Locate the cell with the specified text and output its (X, Y) center coordinate. 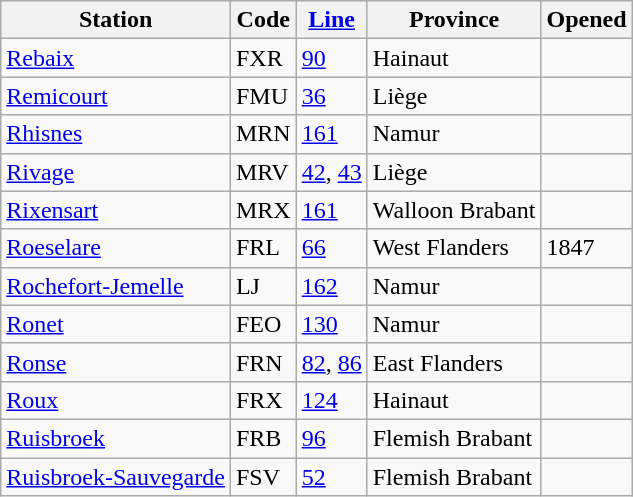
MRN (263, 134)
West Flanders (454, 248)
82, 86 (332, 362)
52 (332, 477)
36 (332, 96)
Rivage (116, 172)
Line (332, 20)
MRV (263, 172)
162 (332, 286)
90 (332, 58)
124 (332, 400)
Walloon Brabant (454, 210)
Rebaix (116, 58)
Ruisbroek-Sauvegarde (116, 477)
Rixensart (116, 210)
Rochefort-Jemelle (116, 286)
FRL (263, 248)
Code (263, 20)
130 (332, 324)
Remicourt (116, 96)
Opened (586, 20)
Province (454, 20)
Ronse (116, 362)
FSV (263, 477)
LJ (263, 286)
66 (332, 248)
FXR (263, 58)
MRX (263, 210)
FMU (263, 96)
Roeselare (116, 248)
FRB (263, 438)
Roux (116, 400)
1847 (586, 248)
Rhisnes (116, 134)
Ruisbroek (116, 438)
Ronet (116, 324)
FRX (263, 400)
East Flanders (454, 362)
FRN (263, 362)
96 (332, 438)
42, 43 (332, 172)
FEO (263, 324)
Station (116, 20)
